Find where the given text appears and provide that cell's center as (X, Y) coordinate. 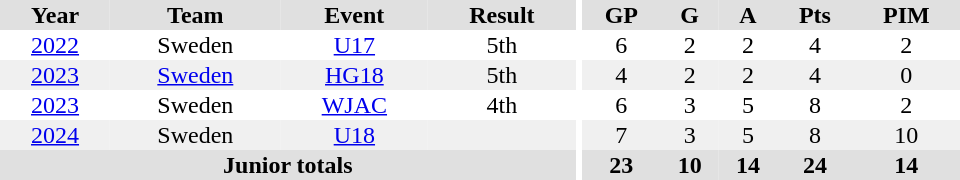
24 (815, 165)
U17 (355, 45)
4th (502, 105)
23 (621, 165)
HG18 (355, 75)
G (690, 15)
Team (196, 15)
Result (502, 15)
A (748, 15)
GP (621, 15)
Junior totals (288, 165)
0 (906, 75)
Pts (815, 15)
7 (621, 135)
U18 (355, 135)
Event (355, 15)
WJAC (355, 105)
2024 (55, 135)
Year (55, 15)
PIM (906, 15)
2022 (55, 45)
